Search for the cell housing the specified text and yield its (X, Y) center coordinate. 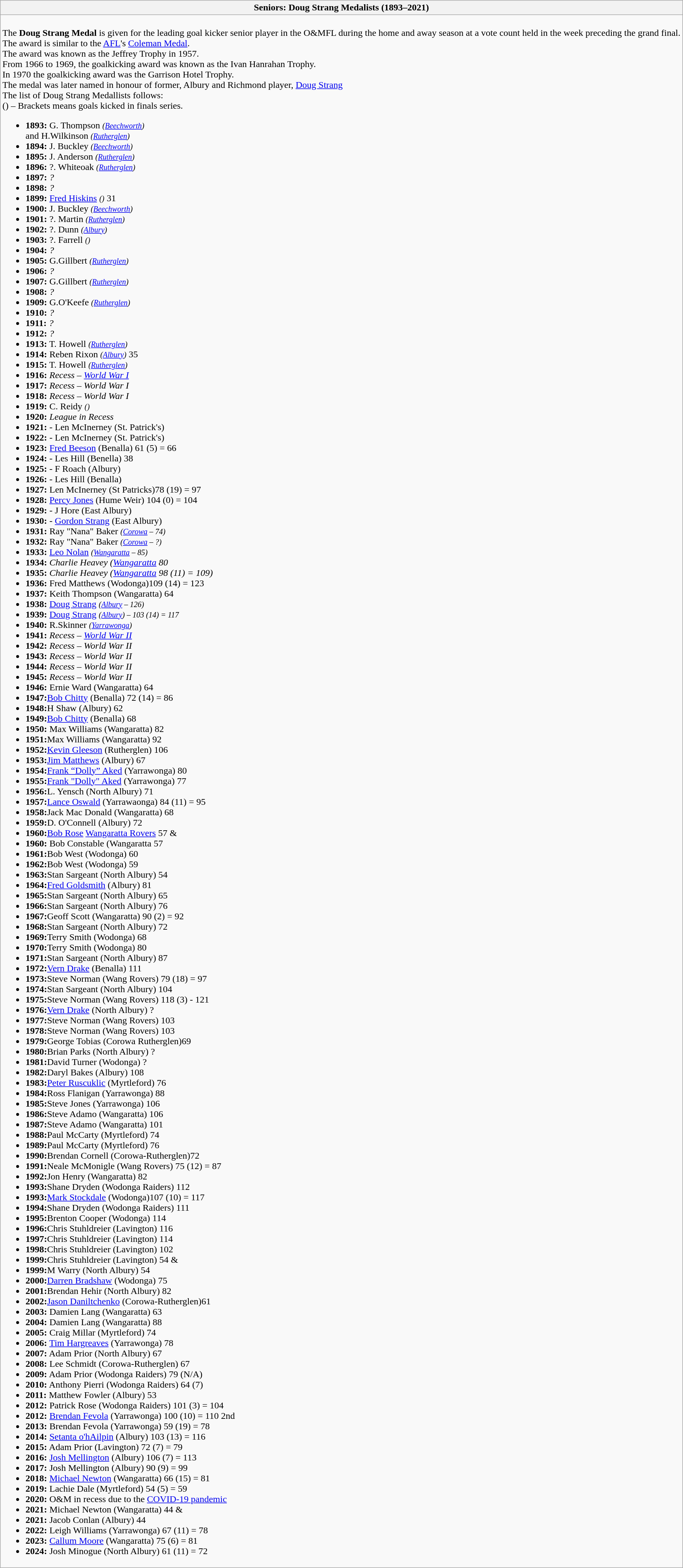
Seniors: Doug Strang Medalists (1893–2021) (341, 8)
